Identify which cell holds the provided text, then report its (X, Y) central coordinate. 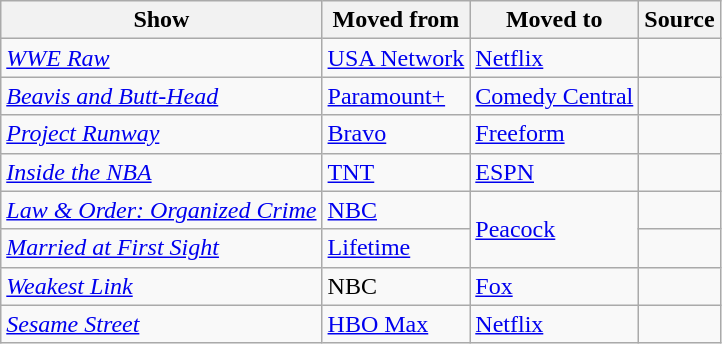
USA Network (396, 58)
Freeform (554, 134)
HBO Max (396, 324)
Moved to (554, 20)
Show (162, 20)
ESPN (554, 172)
TNT (396, 172)
Beavis and Butt-Head (162, 96)
Lifetime (396, 248)
Weakest Link (162, 286)
Bravo (396, 134)
Paramount+ (396, 96)
Project Runway (162, 134)
Fox (554, 286)
Sesame Street (162, 324)
Inside the NBA (162, 172)
Source (680, 20)
Comedy Central (554, 96)
Peacock (554, 229)
Married at First Sight (162, 248)
Moved from (396, 20)
WWE Raw (162, 58)
Law & Order: Organized Crime (162, 210)
